Provide the (X, Y) coordinate of the cell's center where the given text is located.  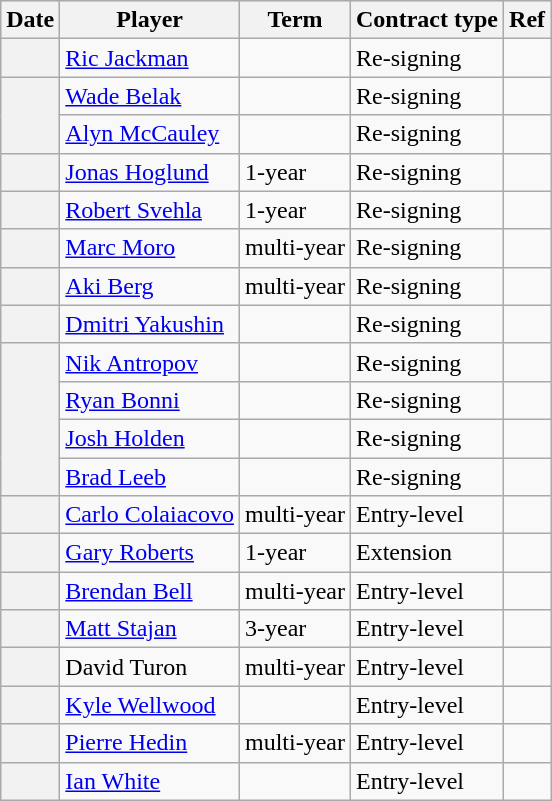
Ryan Bonni (150, 400)
Wade Belak (150, 96)
Extension (428, 553)
Robert Svehla (150, 210)
Ref (528, 20)
Josh Holden (150, 438)
Nik Antropov (150, 362)
David Turon (150, 667)
3-year (294, 629)
Kyle Wellwood (150, 705)
Brendan Bell (150, 591)
Dmitri Yakushin (150, 324)
Alyn McCauley (150, 134)
Date (30, 20)
Jonas Hoglund (150, 172)
Term (294, 20)
Brad Leeb (150, 477)
Ian White (150, 781)
Contract type (428, 20)
Marc Moro (150, 248)
Ric Jackman (150, 58)
Matt Stajan (150, 629)
Carlo Colaiacovo (150, 515)
Player (150, 20)
Aki Berg (150, 286)
Gary Roberts (150, 553)
Pierre Hedin (150, 743)
